Locate the cell with the specified text and output its (x, y) center coordinate. 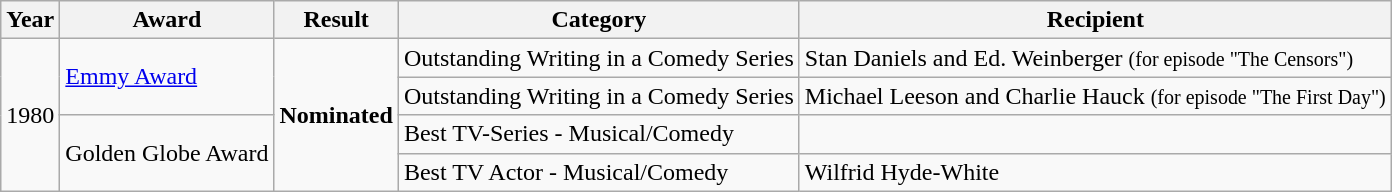
Best TV-Series - Musical/Comedy (598, 134)
Stan Daniels and Ed. Weinberger (for episode "The Censors") (1095, 58)
Emmy Award (167, 77)
Nominated (336, 115)
Result (336, 20)
Category (598, 20)
Michael Leeson and Charlie Hauck (for episode "The First Day") (1095, 96)
Golden Globe Award (167, 153)
Recipient (1095, 20)
1980 (30, 115)
Wilfrid Hyde-White (1095, 172)
Year (30, 20)
Award (167, 20)
Best TV Actor - Musical/Comedy (598, 172)
